From the cell containing the given text, extract its center point as (X, Y) coordinate. 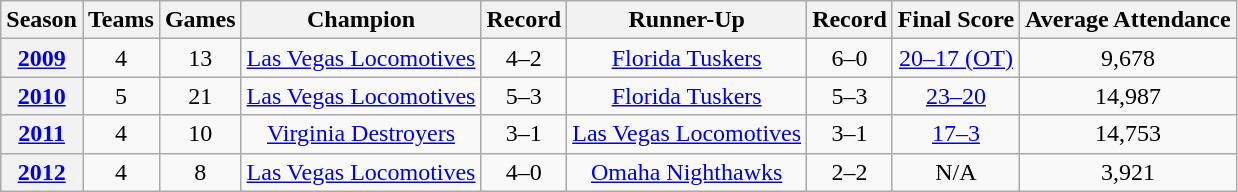
Runner-Up (687, 20)
Games (200, 20)
5 (120, 96)
4–0 (524, 172)
Omaha Nighthawks (687, 172)
9,678 (1128, 58)
8 (200, 172)
3,921 (1128, 172)
2–2 (850, 172)
21 (200, 96)
14,987 (1128, 96)
2011 (42, 134)
2009 (42, 58)
Champion (361, 20)
20–17 (OT) (956, 58)
2010 (42, 96)
Teams (120, 20)
Average Attendance (1128, 20)
13 (200, 58)
10 (200, 134)
4–2 (524, 58)
Final Score (956, 20)
14,753 (1128, 134)
N/A (956, 172)
23–20 (956, 96)
Season (42, 20)
17–3 (956, 134)
6–0 (850, 58)
Virginia Destroyers (361, 134)
2012 (42, 172)
